Extract the (X, Y) coordinate from the center of the cell holding the provided text.  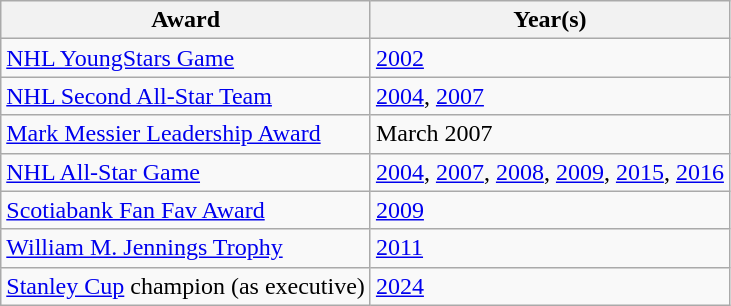
March 2007 (550, 134)
NHL Second All-Star Team (186, 96)
Year(s) (550, 20)
NHL YoungStars Game (186, 58)
2024 (550, 286)
NHL All-Star Game (186, 172)
William M. Jennings Trophy (186, 248)
Award (186, 20)
2009 (550, 210)
Stanley Cup champion (as executive) (186, 286)
2011 (550, 248)
Scotiabank Fan Fav Award (186, 210)
2004, 2007, 2008, 2009, 2015, 2016 (550, 172)
2004, 2007 (550, 96)
2002 (550, 58)
Mark Messier Leadership Award (186, 134)
